Pinpoint the cell where the given text exists, returning its (X, Y) midpoint coordinate. 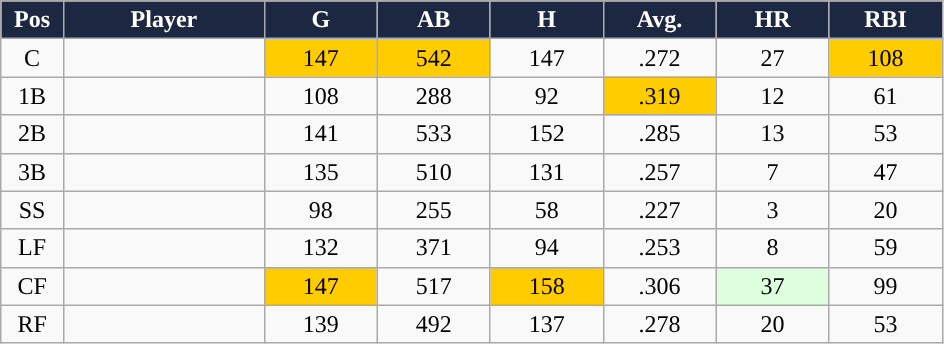
13 (772, 134)
37 (772, 286)
152 (546, 134)
.306 (660, 286)
27 (772, 58)
LF (32, 248)
1B (32, 96)
.319 (660, 96)
3 (772, 210)
C (32, 58)
3B (32, 172)
8 (772, 248)
288 (434, 96)
99 (886, 286)
59 (886, 248)
.272 (660, 58)
CF (32, 286)
141 (320, 134)
7 (772, 172)
.285 (660, 134)
61 (886, 96)
RF (32, 324)
.257 (660, 172)
.227 (660, 210)
533 (434, 134)
HR (772, 20)
98 (320, 210)
94 (546, 248)
Player (164, 20)
2B (32, 134)
.253 (660, 248)
47 (886, 172)
RBI (886, 20)
92 (546, 96)
131 (546, 172)
AB (434, 20)
517 (434, 286)
510 (434, 172)
12 (772, 96)
255 (434, 210)
135 (320, 172)
492 (434, 324)
H (546, 20)
Pos (32, 20)
58 (546, 210)
G (320, 20)
371 (434, 248)
SS (32, 210)
Avg. (660, 20)
542 (434, 58)
.278 (660, 324)
137 (546, 324)
132 (320, 248)
158 (546, 286)
139 (320, 324)
